Pinpoint the cell where the given text exists, returning its (X, Y) midpoint coordinate. 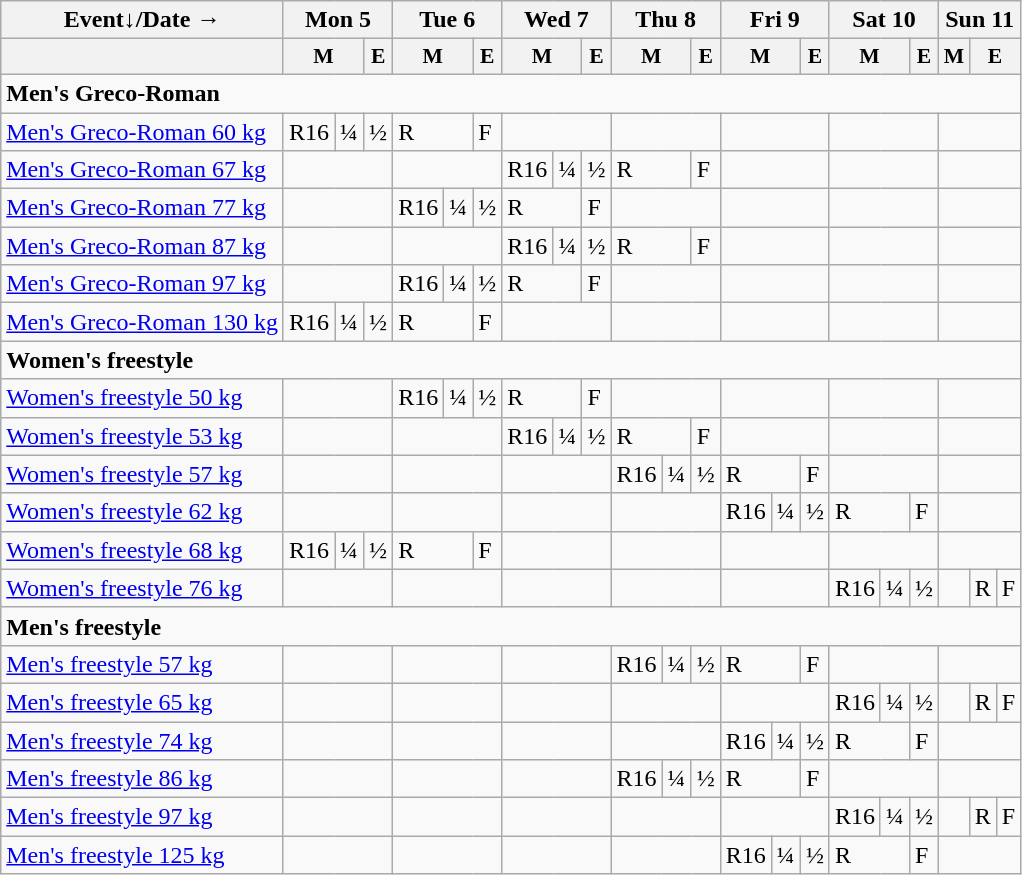
Men's Greco-Roman 67 kg (142, 170)
Men's freestyle 125 kg (142, 855)
Women's freestyle 50 kg (142, 398)
Women's freestyle 57 kg (142, 474)
Men's freestyle 74 kg (142, 741)
Thu 8 (666, 20)
Fri 9 (774, 20)
Men's Greco-Roman 130 kg (142, 322)
Men's Greco-Roman 97 kg (142, 284)
Mon 5 (338, 20)
Women's freestyle (511, 360)
Men's Greco-Roman 77 kg (142, 208)
Men's Greco-Roman 60 kg (142, 131)
Men's freestyle 97 kg (142, 817)
Men's freestyle 57 kg (142, 664)
Men's freestyle (511, 626)
Men's freestyle 65 kg (142, 702)
Women's freestyle 76 kg (142, 588)
Tue 6 (448, 20)
Women's freestyle 68 kg (142, 550)
Event↓/Date → (142, 20)
Sun 11 (980, 20)
Wed 7 (556, 20)
Men's Greco-Roman (511, 93)
Women's freestyle 53 kg (142, 436)
Sat 10 (884, 20)
Men's freestyle 86 kg (142, 779)
Women's freestyle 62 kg (142, 512)
Men's Greco-Roman 87 kg (142, 246)
